From the cell containing the given text, extract its center point as [X, Y] coordinate. 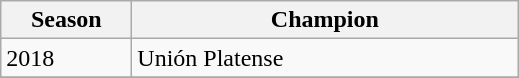
Champion [325, 20]
Unión Platense [325, 58]
Season [66, 20]
2018 [66, 58]
